Return [X, Y] of the center of cell containing provided text 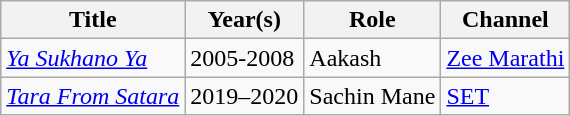
Tara From Satara [93, 96]
SET [506, 96]
2005-2008 [244, 58]
Title [93, 20]
Year(s) [244, 20]
Sachin Mane [372, 96]
Aakash [372, 58]
Zee Marathi [506, 58]
Channel [506, 20]
2019–2020 [244, 96]
Role [372, 20]
Ya Sukhano Ya [93, 58]
